Search for the cell housing the specified text and yield its (x, y) center coordinate. 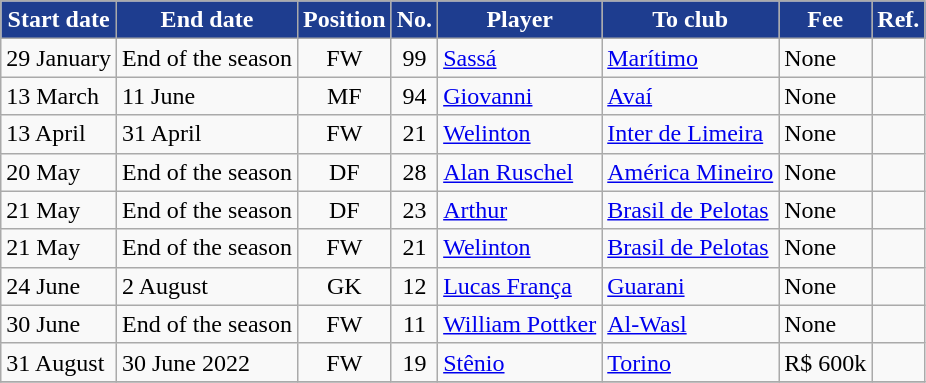
2 August (206, 286)
GK (344, 286)
20 May (59, 172)
23 (414, 210)
Player (520, 20)
Alan Ruschel (520, 172)
24 June (59, 286)
Inter de Limeira (690, 134)
Position (344, 20)
Marítimo (690, 58)
31 April (206, 134)
End date (206, 20)
12 (414, 286)
13 April (59, 134)
13 March (59, 96)
Stênio (520, 362)
Al-Wasl (690, 324)
29 January (59, 58)
99 (414, 58)
11 (414, 324)
William Pottker (520, 324)
11 June (206, 96)
Sassá (520, 58)
28 (414, 172)
30 June (59, 324)
R$ 600k (826, 362)
19 (414, 362)
Torino (690, 362)
To club (690, 20)
Fee (826, 20)
Ref. (898, 20)
Lucas França (520, 286)
30 June 2022 (206, 362)
31 August (59, 362)
América Mineiro (690, 172)
Start date (59, 20)
MF (344, 96)
94 (414, 96)
Giovanni (520, 96)
Avaí (690, 96)
No. (414, 20)
Arthur (520, 210)
Guarani (690, 286)
